Locate the cell with the specified text and output its (X, Y) center coordinate. 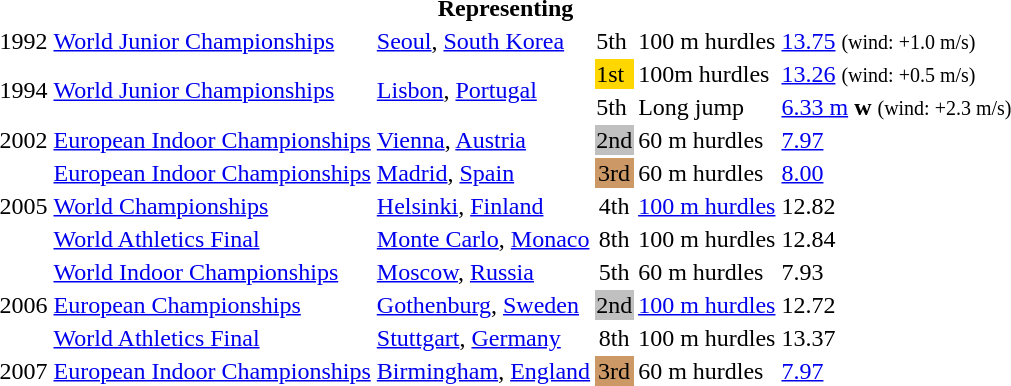
Gothenburg, Sweden (483, 305)
Helsinki, Finland (483, 206)
Moscow, Russia (483, 272)
Seoul, South Korea (483, 41)
100m hurdles (707, 74)
Lisbon, Portugal (483, 90)
Stuttgart, Germany (483, 338)
4th (614, 206)
Monte Carlo, Monaco (483, 239)
1st (614, 74)
World Indoor Championships (212, 272)
Madrid, Spain (483, 173)
European Championships (212, 305)
Long jump (707, 107)
Birmingham, England (483, 371)
Vienna, Austria (483, 140)
World Championships (212, 206)
